Determine the (x, y) coordinate at the center of the cell enclosing the given text.  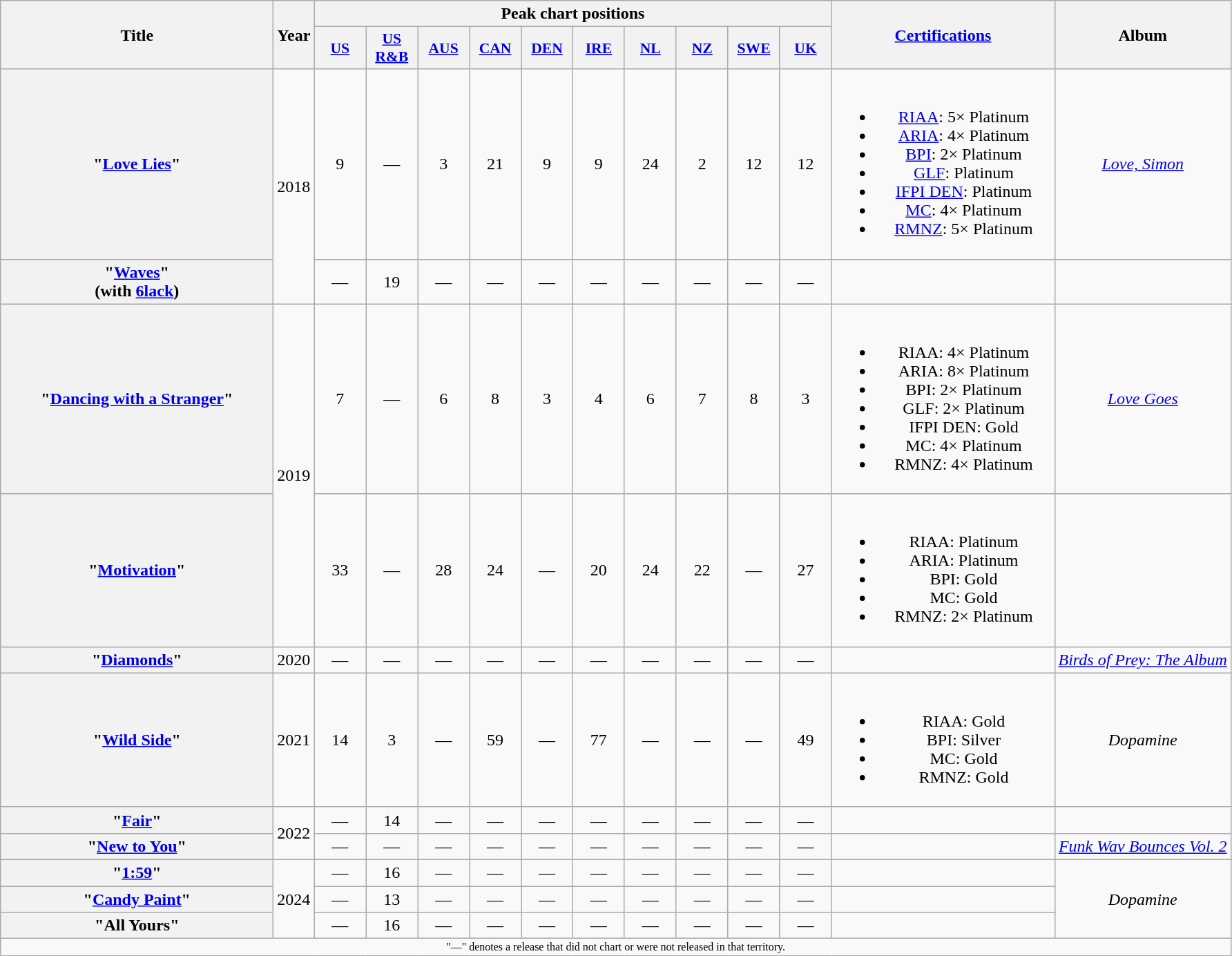
33 (340, 571)
USR&B (392, 48)
AUS (443, 48)
59 (496, 740)
IRE (598, 48)
2 (702, 164)
Album (1142, 35)
Love, Simon (1142, 164)
13 (392, 899)
Title (137, 35)
2022 (294, 833)
NL (651, 48)
"Waves"(with 6lack) (137, 282)
Birds of Prey: The Album (1142, 660)
UK (805, 48)
DEN (547, 48)
"All Yours" (137, 926)
2018 (294, 187)
"New to You" (137, 846)
20 (598, 571)
Love Goes (1142, 399)
"Wild Side" (137, 740)
NZ (702, 48)
"1:59" (137, 872)
RIAA: 5× PlatinumARIA: 4× PlatinumBPI: 2× PlatinumGLF: PlatinumIFPI DEN: PlatinumMC: 4× PlatinumRMNZ: 5× Platinum (943, 164)
"Candy Paint" (137, 899)
Certifications (943, 35)
"—" denotes a release that did not chart or were not released in that territory. (616, 947)
19 (392, 282)
77 (598, 740)
"Fair" (137, 820)
Year (294, 35)
28 (443, 571)
Peak chart positions (573, 14)
"Love Lies" (137, 164)
RIAA: GoldBPI: SilverMC: GoldRMNZ: Gold (943, 740)
2019 (294, 475)
2024 (294, 899)
22 (702, 571)
4 (598, 399)
21 (496, 164)
"Motivation" (137, 571)
2020 (294, 660)
CAN (496, 48)
RIAA: PlatinumARIA: PlatinumBPI: GoldMC: GoldRMNZ: 2× Platinum (943, 571)
US (340, 48)
27 (805, 571)
"Dancing with a Stranger" (137, 399)
RIAA: 4× PlatinumARIA: 8× PlatinumBPI: 2× PlatinumGLF: 2× PlatinumIFPI DEN: GoldMC: 4× PlatinumRMNZ: 4× Platinum (943, 399)
"Diamonds" (137, 660)
49 (805, 740)
SWE (754, 48)
2021 (294, 740)
Funk Wav Bounces Vol. 2 (1142, 846)
